Determine the (X, Y) coordinate at the center of the cell enclosing the given text.  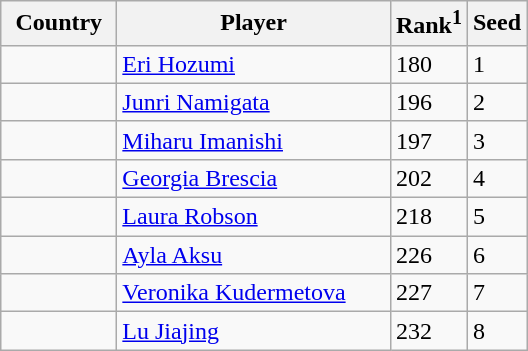
Country (59, 24)
3 (496, 140)
196 (428, 102)
180 (428, 64)
6 (496, 255)
197 (428, 140)
Laura Robson (254, 217)
232 (428, 331)
Veronika Kudermetova (254, 293)
Player (254, 24)
227 (428, 293)
202 (428, 178)
Rank1 (428, 24)
Lu Jiajing (254, 331)
8 (496, 331)
7 (496, 293)
218 (428, 217)
Junri Namigata (254, 102)
Seed (496, 24)
226 (428, 255)
2 (496, 102)
Miharu Imanishi (254, 140)
5 (496, 217)
1 (496, 64)
4 (496, 178)
Eri Hozumi (254, 64)
Georgia Brescia (254, 178)
Ayla Aksu (254, 255)
